Find where the given text appears and provide that cell's center as [x, y] coordinate. 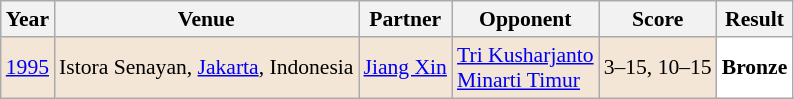
Result [755, 19]
Opponent [526, 19]
Year [28, 19]
Istora Senayan, Jakarta, Indonesia [206, 68]
1995 [28, 68]
Partner [404, 19]
Score [658, 19]
3–15, 10–15 [658, 68]
Bronze [755, 68]
Venue [206, 19]
Jiang Xin [404, 68]
Tri Kusharjanto Minarti Timur [526, 68]
